Output the (x, y) coordinate of the center of the cell containing the given text.  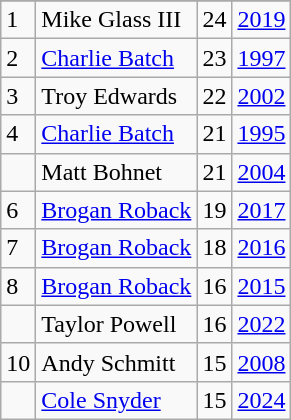
Troy Edwards (116, 96)
19 (214, 210)
2008 (262, 362)
4 (18, 134)
2 (18, 58)
22 (214, 96)
2016 (262, 248)
Cole Snyder (116, 400)
10 (18, 362)
3 (18, 96)
Matt Bohnet (116, 172)
2004 (262, 172)
Andy Schmitt (116, 362)
8 (18, 286)
1995 (262, 134)
Taylor Powell (116, 324)
23 (214, 58)
2022 (262, 324)
Mike Glass III (116, 20)
7 (18, 248)
2017 (262, 210)
2015 (262, 286)
1 (18, 20)
2019 (262, 20)
2024 (262, 400)
1997 (262, 58)
6 (18, 210)
24 (214, 20)
18 (214, 248)
2002 (262, 96)
